Extract the (X, Y) coordinate from the center of the cell holding the provided text.  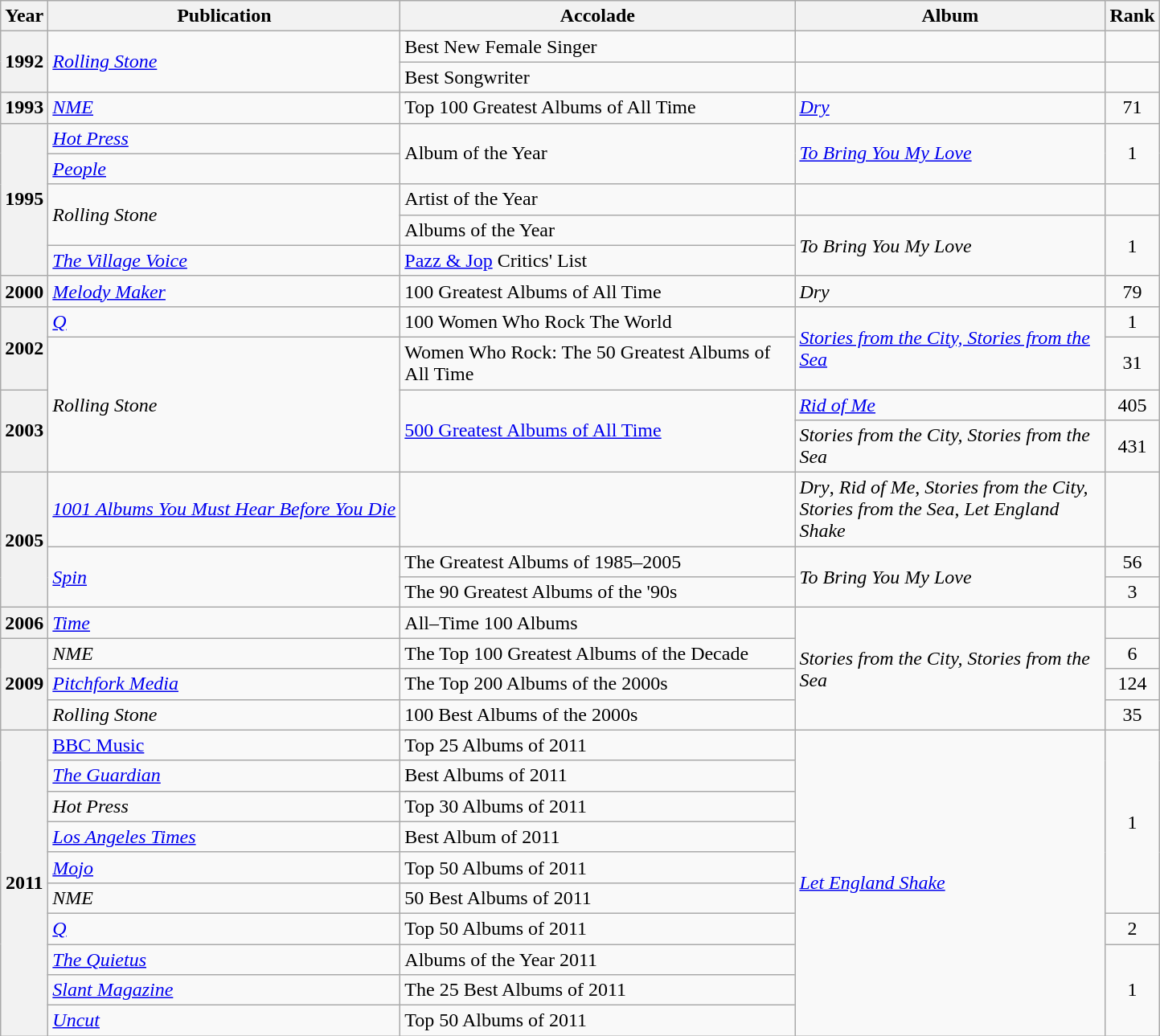
1995 (24, 199)
Album of the Year (598, 154)
The Quietus (224, 959)
The 90 Greatest Albums of the '90s (598, 592)
Top 30 Albums of 2011 (598, 806)
2009 (24, 684)
2011 (24, 882)
People (224, 169)
Album (950, 16)
100 Greatest Albums of All Time (598, 291)
1993 (24, 108)
Best Albums of 2011 (598, 776)
2003 (24, 431)
3 (1132, 592)
71 (1132, 108)
405 (1132, 404)
2005 (24, 540)
Artist of the Year (598, 199)
1001 Albums You Must Hear Before You Die (224, 510)
Uncut (224, 1021)
The Village Voice (224, 260)
Time (224, 623)
The Top 200 Albums of the 2000s (598, 684)
56 (1132, 562)
Publication (224, 16)
500 Greatest Albums of All Time (598, 431)
Year (24, 16)
6 (1132, 653)
Albums of the Year (598, 230)
Spin (224, 577)
Top 25 Albums of 2011 (598, 745)
2006 (24, 623)
Best Songwriter (598, 77)
Rid of Me (950, 404)
100 Women Who Rock The World (598, 321)
431 (1132, 447)
50 Best Albums of 2011 (598, 898)
Melody Maker (224, 291)
The Guardian (224, 776)
Best New Female Singer (598, 47)
2002 (24, 347)
Albums of the Year 2011 (598, 959)
1992 (24, 62)
Women Who Rock: The 50 Greatest Albums of All Time (598, 363)
2 (1132, 928)
Rank (1132, 16)
Accolade (598, 16)
79 (1132, 291)
All–Time 100 Albums (598, 623)
Pitchfork Media (224, 684)
The Greatest Albums of 1985–2005 (598, 562)
100 Best Albums of the 2000s (598, 715)
Slant Magazine (224, 990)
Dry, Rid of Me, Stories from the City, Stories from the Sea, Let England Shake (950, 510)
The Top 100 Greatest Albums of the Decade (598, 653)
Mojo (224, 867)
Los Angeles Times (224, 837)
2000 (24, 291)
Let England Shake (950, 882)
BBC Music (224, 745)
35 (1132, 715)
124 (1132, 684)
The 25 Best Albums of 2011 (598, 990)
Pazz & Jop Critics' List (598, 260)
Top 100 Greatest Albums of All Time (598, 108)
Best Album of 2011 (598, 837)
31 (1132, 363)
